Pinpoint the cell where the given text exists, returning its (X, Y) midpoint coordinate. 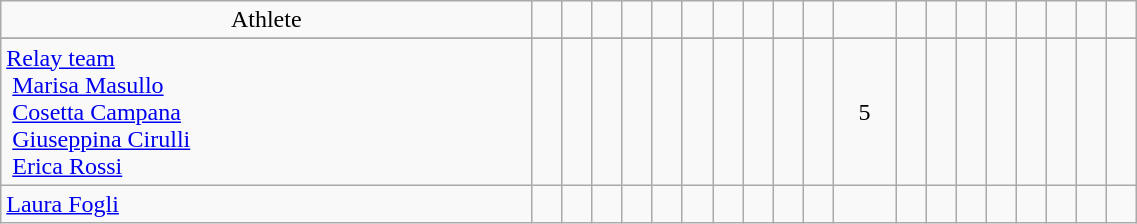
Relay team Marisa Masullo Cosetta Campana Giuseppina Cirulli Erica Rossi (266, 112)
5 (864, 112)
Laura Fogli (266, 204)
Athlete (266, 20)
